Output the [X, Y] coordinate of the center of the cell containing the given text.  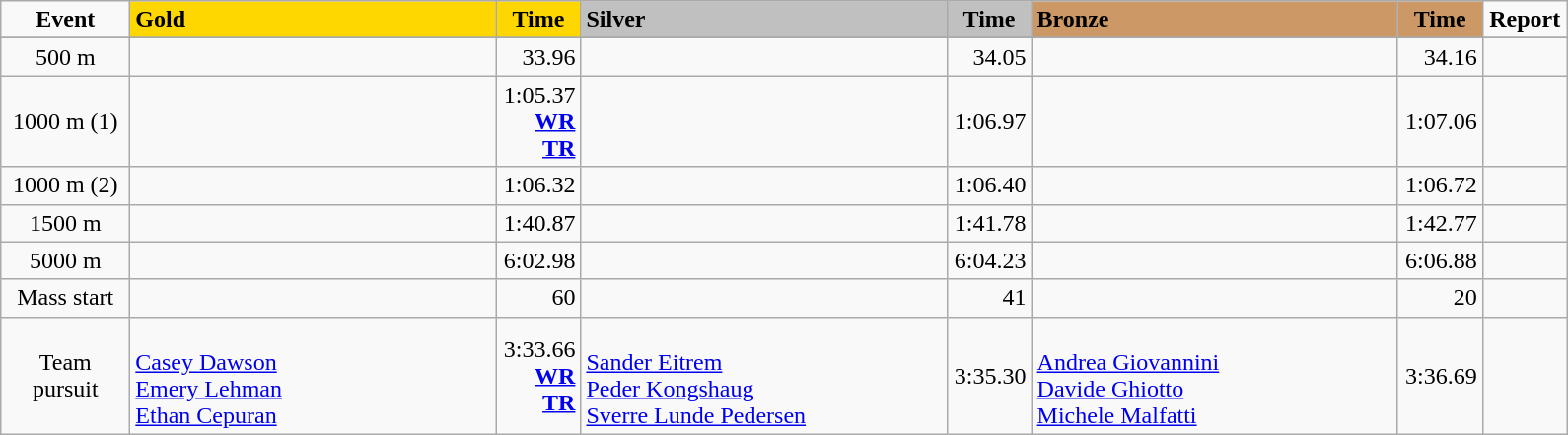
Sander EitremPeder KongshaugSverre Lunde Pedersen [763, 375]
1:06.72 [1440, 185]
Andrea GiovanniniDavide GhiottoMichele Malfatti [1215, 375]
3:35.30 [989, 375]
500 m [65, 57]
34.16 [1440, 57]
Casey DawsonEmery LehmanEthan Cepuran [314, 375]
1:40.87 [538, 223]
1:07.06 [1440, 121]
3:33.66WRTR [538, 375]
1000 m (1) [65, 121]
1:42.77 [1440, 223]
1:06.97 [989, 121]
1500 m [65, 223]
60 [538, 298]
20 [1440, 298]
Event [65, 20]
6:06.88 [1440, 260]
Bronze [1215, 20]
1:41.78 [989, 223]
6:02.98 [538, 260]
33.96 [538, 57]
1:06.40 [989, 185]
Mass start [65, 298]
34.05 [989, 57]
Silver [763, 20]
1:05.37WRTR [538, 121]
6:04.23 [989, 260]
Team pursuit [65, 375]
Gold [314, 20]
5000 m [65, 260]
3:36.69 [1440, 375]
1:06.32 [538, 185]
41 [989, 298]
1000 m (2) [65, 185]
Report [1525, 20]
